Locate the cell with the specified text and output its [X, Y] center coordinate. 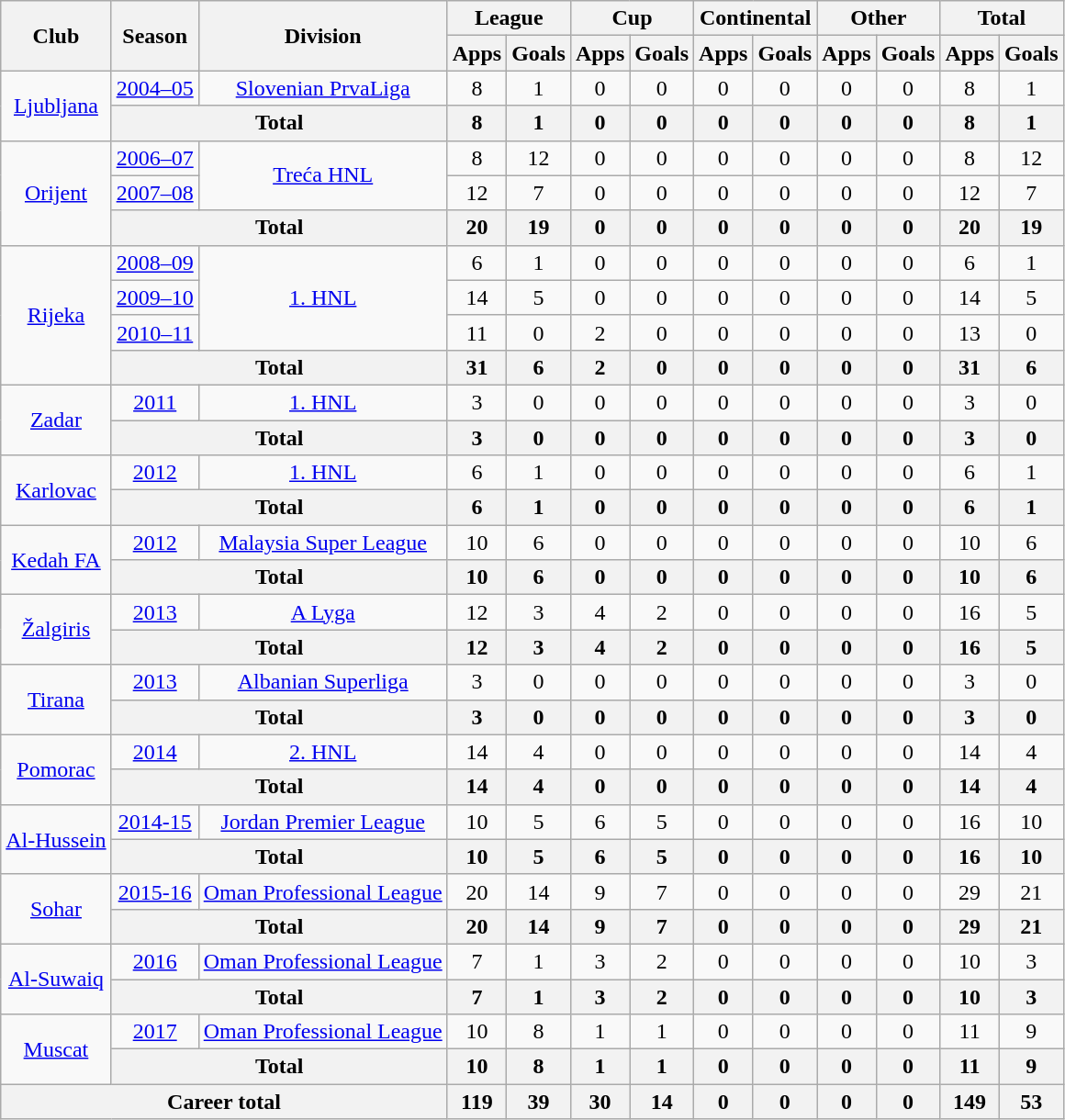
2017 [154, 1032]
Albanian Superliga [323, 682]
League [509, 18]
Other [879, 18]
Career total [224, 1102]
149 [970, 1102]
2006–07 [154, 158]
2014 [154, 752]
2016 [154, 961]
2015-16 [154, 891]
Muscat [56, 1049]
2008–09 [154, 263]
Tirana [56, 700]
Rijeka [56, 315]
Kedah FA [56, 560]
Continental [756, 18]
13 [970, 332]
2011 [154, 402]
2010–11 [154, 332]
119 [476, 1102]
39 [539, 1102]
A Lyga [323, 612]
Season [154, 36]
Club [56, 36]
2009–10 [154, 297]
2014-15 [154, 822]
53 [1031, 1102]
Ljubljana [56, 106]
Žalgiris [56, 630]
Orijent [56, 193]
Al-Hussein [56, 839]
Zadar [56, 420]
Treća HNL [323, 175]
Cup [632, 18]
2. HNL [323, 752]
Al-Suwaiq [56, 979]
Karlovac [56, 490]
Slovenian PrvaLiga [323, 88]
30 [600, 1102]
Pomorac [56, 769]
Sohar [56, 909]
Jordan Premier League [323, 822]
2004–05 [154, 88]
Division [323, 36]
2007–08 [154, 193]
Malaysia Super League [323, 543]
